Extract the [X, Y] coordinate from the center of the cell holding the provided text.  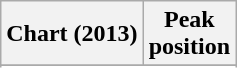
Chart (2013) [72, 34]
Peakposition [189, 34]
